Capture the cell that displays the provided text and extract its [X, Y] central coordinate. 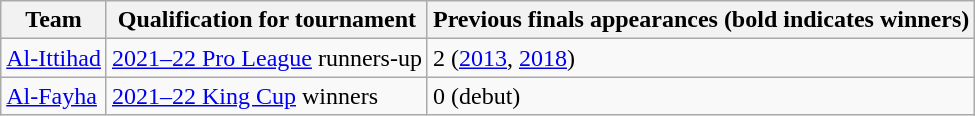
Al-Ittihad [54, 58]
Team [54, 20]
Qualification for tournament [266, 20]
2 (2013, 2018) [700, 58]
Previous finals appearances (bold indicates winners) [700, 20]
Al-Fayha [54, 96]
2021–22 King Cup winners [266, 96]
0 (debut) [700, 96]
2021–22 Pro League runners-up [266, 58]
